Pinpoint the cell where the given text exists, returning its [x, y] midpoint coordinate. 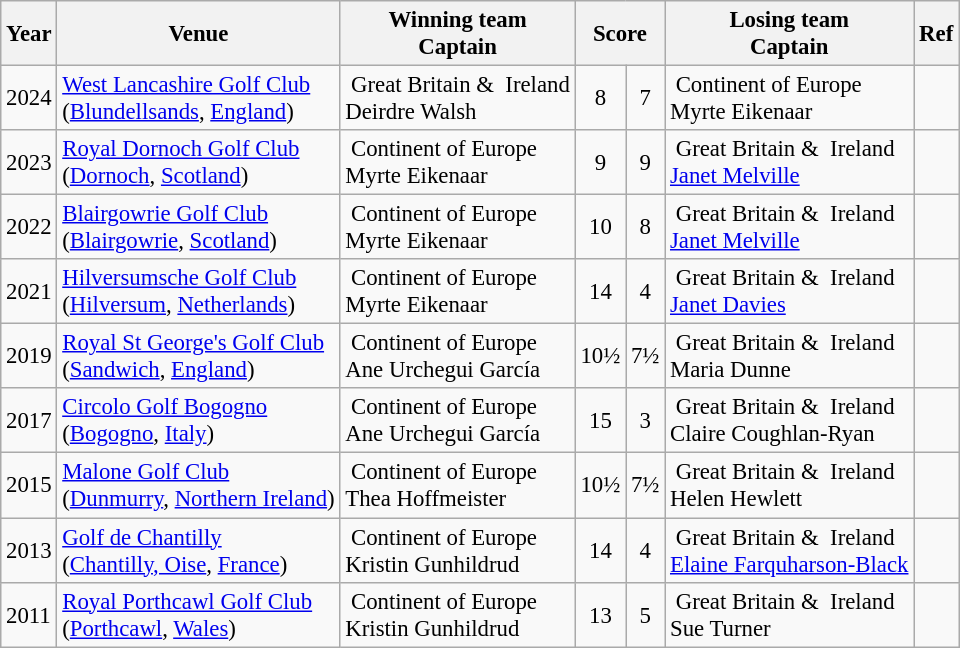
Great Britain & Ireland Elaine Farquharson-Black [790, 550]
Great Britain & Ireland Claire Coughlan-Ryan [790, 420]
Blairgowrie Golf Club(Blairgowrie, Scotland) [198, 228]
Continent of Europe Thea Hoffmeister [458, 486]
Golf de Chantilly(Chantilly, Oise, France) [198, 550]
Great Britain & Ireland Helen Hewlett [790, 486]
West Lancashire Golf Club(Blundellsands, England) [198, 98]
2022 [29, 228]
Hilversumsche Golf Club(Hilversum, Netherlands) [198, 292]
13 [600, 614]
15 [600, 420]
Score [620, 34]
Year [29, 34]
Ref [936, 34]
Great Britain & Ireland Janet Davies [790, 292]
3 [646, 420]
Malone Golf Club(Dunmurry, Northern Ireland) [198, 486]
2024 [29, 98]
2019 [29, 356]
Great Britain & Ireland Sue Turner [790, 614]
2023 [29, 162]
2015 [29, 486]
5 [646, 614]
Winning team Captain [458, 34]
2013 [29, 550]
2017 [29, 420]
2011 [29, 614]
Circolo Golf Bogogno(Bogogno, Italy) [198, 420]
Royal St George's Golf Club(Sandwich, England) [198, 356]
Losing teamCaptain [790, 34]
Great Britain & Ireland Maria Dunne [790, 356]
Royal Dornoch Golf Club(Dornoch, Scotland) [198, 162]
2021 [29, 292]
Great Britain & Ireland Deirdre Walsh [458, 98]
Royal Porthcawl Golf Club(Porthcawl, Wales) [198, 614]
7 [646, 98]
10 [600, 228]
Venue [198, 34]
